Locate the cell with the specified text and output its (X, Y) center coordinate. 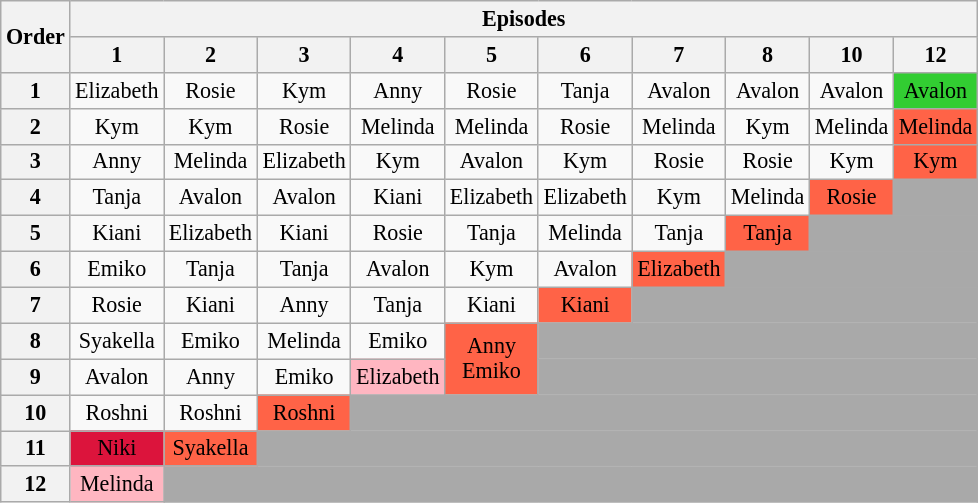
Episodes (524, 18)
9 (36, 377)
Order (36, 36)
Niki (117, 448)
AnnyEmiko (492, 359)
11 (36, 448)
